Extract the [x, y] coordinate from the center of the cell holding the provided text.  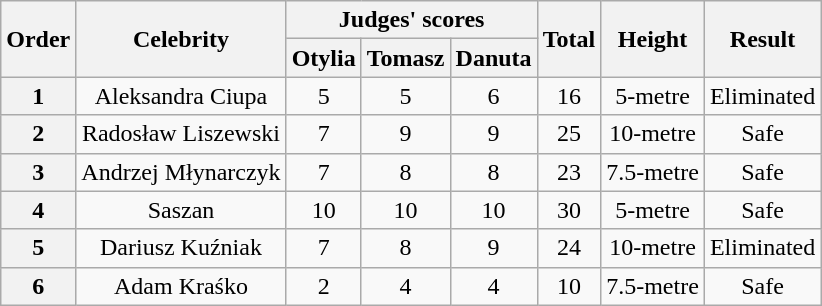
Height [653, 39]
1 [38, 96]
Andrzej Młynarczyk [181, 172]
Result [762, 39]
16 [569, 96]
Tomasz [406, 58]
24 [569, 248]
Aleksandra Ciupa [181, 96]
Adam Kraśko [181, 286]
Radosław Liszewski [181, 134]
Total [569, 39]
25 [569, 134]
30 [569, 210]
Danuta [494, 58]
Saszan [181, 210]
3 [38, 172]
Celebrity [181, 39]
23 [569, 172]
Dariusz Kuźniak [181, 248]
Judges' scores [412, 20]
Otylia [324, 58]
Order [38, 39]
